Detect which cell encompasses the target text, then output its (x, y) center coordinate. 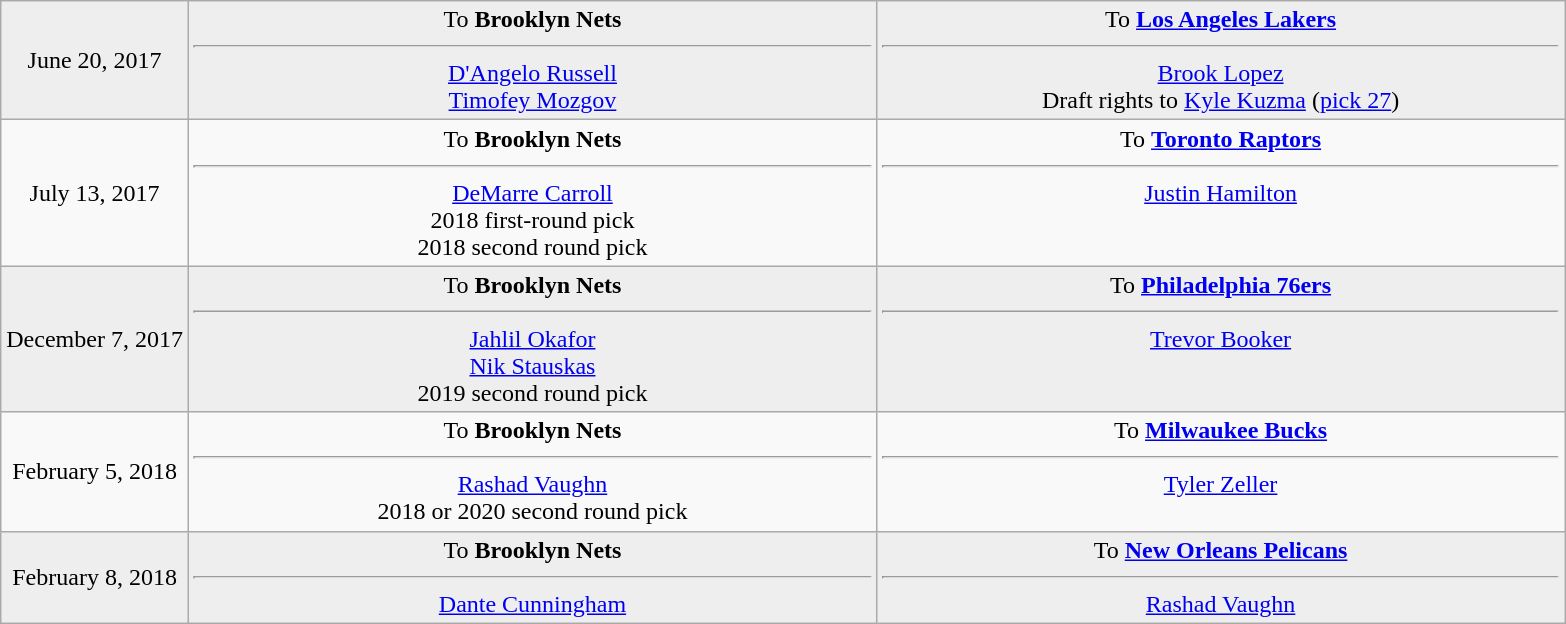
June 20, 2017 (95, 60)
December 7, 2017 (95, 339)
To Brooklyn NetsDante Cunningham (532, 577)
February 5, 2018 (95, 472)
To New Orleans PelicansRashad Vaughn (1221, 577)
July 13, 2017 (95, 193)
To Brooklyn NetsJahlil OkaforNik Stauskas2019 second round pick (532, 339)
To Los Angeles LakersBrook LopezDraft rights to Kyle Kuzma (pick 27) (1221, 60)
To Toronto RaptorsJustin Hamilton (1221, 193)
February 8, 2018 (95, 577)
To Brooklyn NetsD'Angelo RussellTimofey Mozgov (532, 60)
To Philadelphia 76ersTrevor Booker (1221, 339)
To Milwaukee BucksTyler Zeller (1221, 472)
To Brooklyn NetsRashad Vaughn2018 or 2020 second round pick (532, 472)
To Brooklyn NetsDeMarre Carroll2018 first-round pick2018 second round pick (532, 193)
